Provide the [X, Y] coordinate of the cell's center where the given text is located.  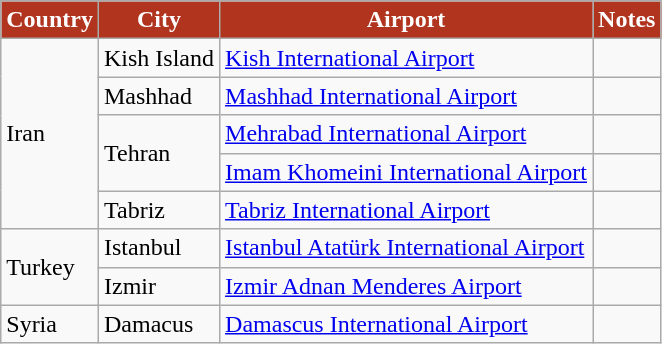
Mashhad International Airport [406, 96]
Country [50, 20]
Notes [627, 20]
Turkey [50, 267]
Mashhad [158, 96]
Kish Island [158, 58]
Mehrabad International Airport [406, 134]
Izmir [158, 286]
Damascus International Airport [406, 324]
Imam Khomeini International Airport [406, 172]
Damacus [158, 324]
Istanbul [158, 248]
City [158, 20]
Kish International Airport [406, 58]
Tehran [158, 153]
Airport [406, 20]
Iran [50, 134]
Istanbul Atatürk International Airport [406, 248]
Izmir Adnan Menderes Airport [406, 286]
Tabriz [158, 210]
Syria [50, 324]
Tabriz International Airport [406, 210]
